Return the [X, Y] coordinate for the center point of the cell that contains the specified text.  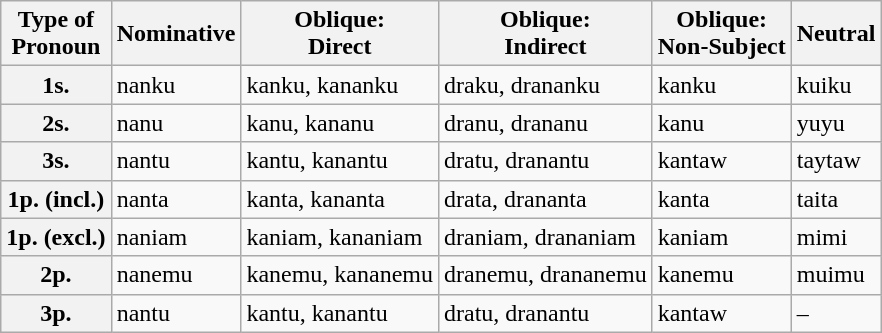
kanku [722, 85]
Nominative [176, 34]
kanemu [722, 275]
nanu [176, 123]
drata, drananta [546, 199]
yuyu [836, 123]
1p. (excl.) [56, 237]
mimi [836, 237]
1s. [56, 85]
2s. [56, 123]
kanu [722, 123]
Oblique: Non-Subject [722, 34]
taita [836, 199]
kuiku [836, 85]
kanta [722, 199]
draniam, drananiam [546, 237]
kanta, kananta [340, 199]
Oblique: Indirect [546, 34]
3p. [56, 313]
– [836, 313]
3s. [56, 161]
kaniam [722, 237]
naniam [176, 237]
kaniam, kananiam [340, 237]
1p. (incl.) [56, 199]
Type of Pronoun [56, 34]
muimu [836, 275]
Oblique: Direct [340, 34]
nanku [176, 85]
kanemu, kananemu [340, 275]
dranu, drananu [546, 123]
taytaw [836, 161]
2p. [56, 275]
kanu, kananu [340, 123]
kanku, kananku [340, 85]
draku, drananku [546, 85]
nanemu [176, 275]
Neutral [836, 34]
dranemu, drananemu [546, 275]
nanta [176, 199]
